From the cell containing the given text, extract its center point as [X, Y] coordinate. 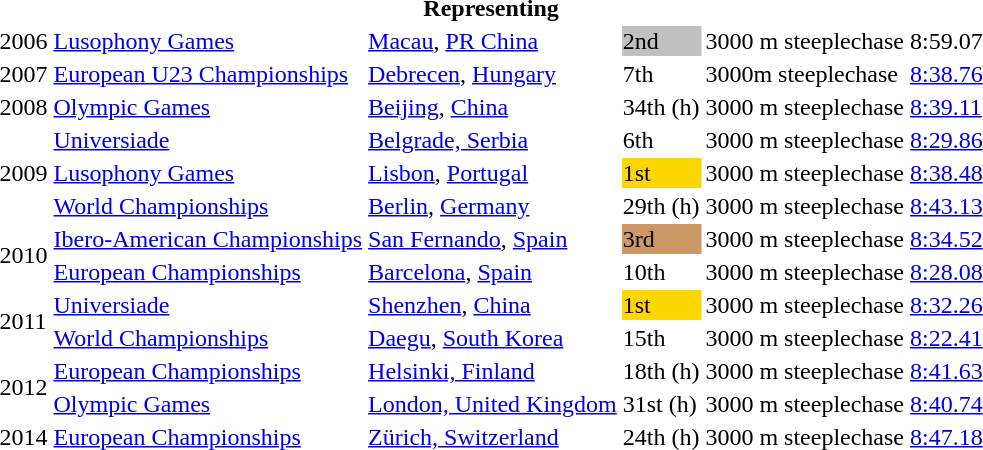
2nd [661, 41]
7th [661, 74]
Ibero-American Championships [208, 239]
Beijing, China [493, 107]
15th [661, 338]
Barcelona, Spain [493, 272]
Berlin, Germany [493, 206]
San Fernando, Spain [493, 239]
Shenzhen, China [493, 305]
London, United Kingdom [493, 404]
6th [661, 140]
Debrecen, Hungary [493, 74]
Lisbon, Portugal [493, 173]
31st (h) [661, 404]
34th (h) [661, 107]
29th (h) [661, 206]
Macau, PR China [493, 41]
18th (h) [661, 371]
3rd [661, 239]
Belgrade, Serbia [493, 140]
3000m steeplechase [805, 74]
10th [661, 272]
Helsinki, Finland [493, 371]
European U23 Championships [208, 74]
Daegu, South Korea [493, 338]
